Scan for the cell matching the given text and deliver its [X, Y] coordinate at center. 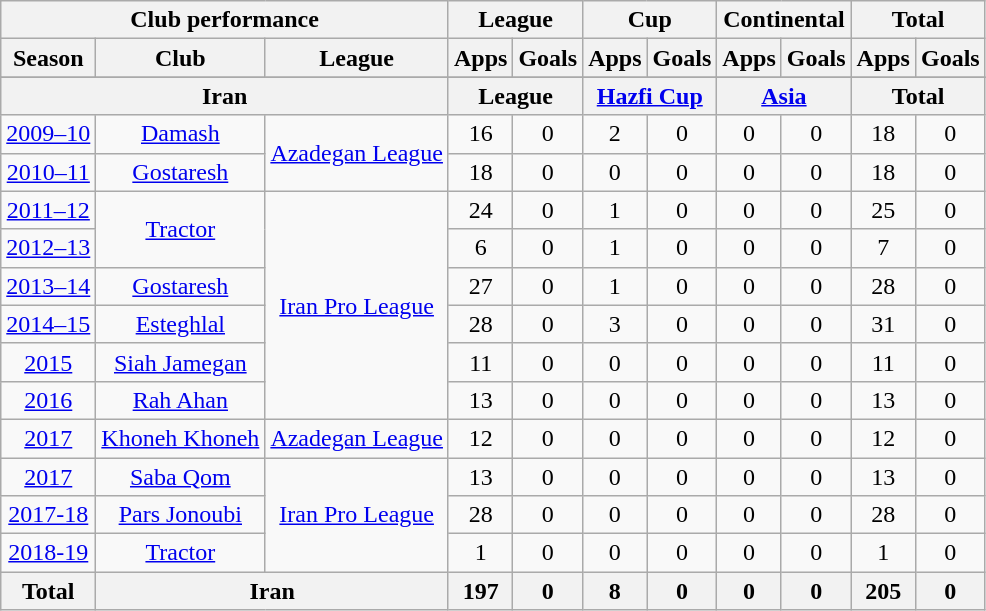
24 [480, 210]
205 [883, 591]
2012–13 [48, 248]
Khoneh Khoneh [180, 438]
Siah Jamegan [180, 362]
31 [883, 324]
Club [180, 58]
Season [48, 58]
Pars Jonoubi [180, 515]
Cup [650, 20]
6 [480, 248]
Hazfi Cup [650, 96]
2015 [48, 362]
7 [883, 248]
2016 [48, 400]
Continental [784, 20]
16 [480, 134]
Asia [784, 96]
2011–12 [48, 210]
27 [480, 286]
197 [480, 591]
Damash [180, 134]
2013–14 [48, 286]
2018-19 [48, 553]
2010–11 [48, 172]
2014–15 [48, 324]
Club performance [225, 20]
2017-18 [48, 515]
25 [883, 210]
8 [615, 591]
Rah Ahan [180, 400]
2009–10 [48, 134]
Esteghlal [180, 324]
3 [615, 324]
2 [615, 134]
Saba Qom [180, 477]
